Return (X, Y) of the center of cell containing provided text 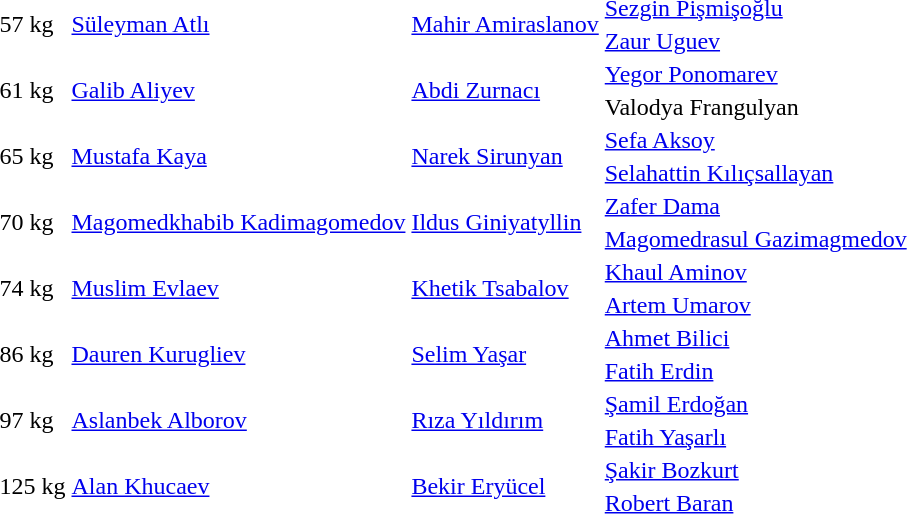
Magomedkhabib Kadimagomedov (238, 222)
Aslanbek Alborov (238, 420)
Mustafa Kaya (238, 156)
Narek Sirunyan (505, 156)
Muslim Evlaev (238, 288)
Abdi Zurnacı (505, 90)
Selim Yaşar (505, 354)
Rıza Yıldırım (505, 420)
Dauren Kurugliev (238, 354)
Galib Aliyev (238, 90)
Khetik Tsabalov (505, 288)
Ildus Giniyatyllin (505, 222)
